Pinpoint the cell where the given text exists, returning its [x, y] midpoint coordinate. 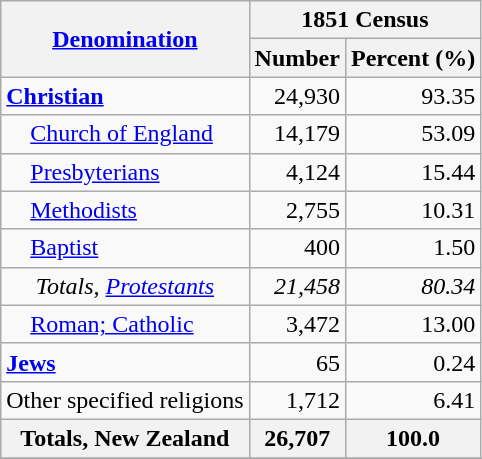
21,458 [297, 286]
Church of England [125, 134]
100.0 [412, 438]
4,124 [297, 172]
2,755 [297, 210]
Christian [125, 96]
0.24 [412, 362]
53.09 [412, 134]
Roman; Catholic [125, 324]
80.34 [412, 286]
13.00 [412, 324]
10.31 [412, 210]
Baptist [125, 248]
14,179 [297, 134]
Number [297, 58]
93.35 [412, 96]
Presbyterians [125, 172]
Methodists [125, 210]
Percent (%) [412, 58]
1.50 [412, 248]
65 [297, 362]
Totals, New Zealand [125, 438]
24,930 [297, 96]
26,707 [297, 438]
15.44 [412, 172]
Jews [125, 362]
1,712 [297, 400]
Totals, Protestants [125, 286]
3,472 [297, 324]
1851 Census [365, 20]
Other specified religions [125, 400]
6.41 [412, 400]
400 [297, 248]
Denomination [125, 39]
